Search for the cell housing the specified text and yield its (x, y) center coordinate. 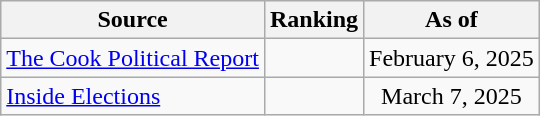
As of (452, 20)
Inside Elections (133, 96)
March 7, 2025 (452, 96)
Ranking (314, 20)
Source (133, 20)
February 6, 2025 (452, 58)
The Cook Political Report (133, 58)
